Detect which cell encompasses the target text, then output its [X, Y] center coordinate. 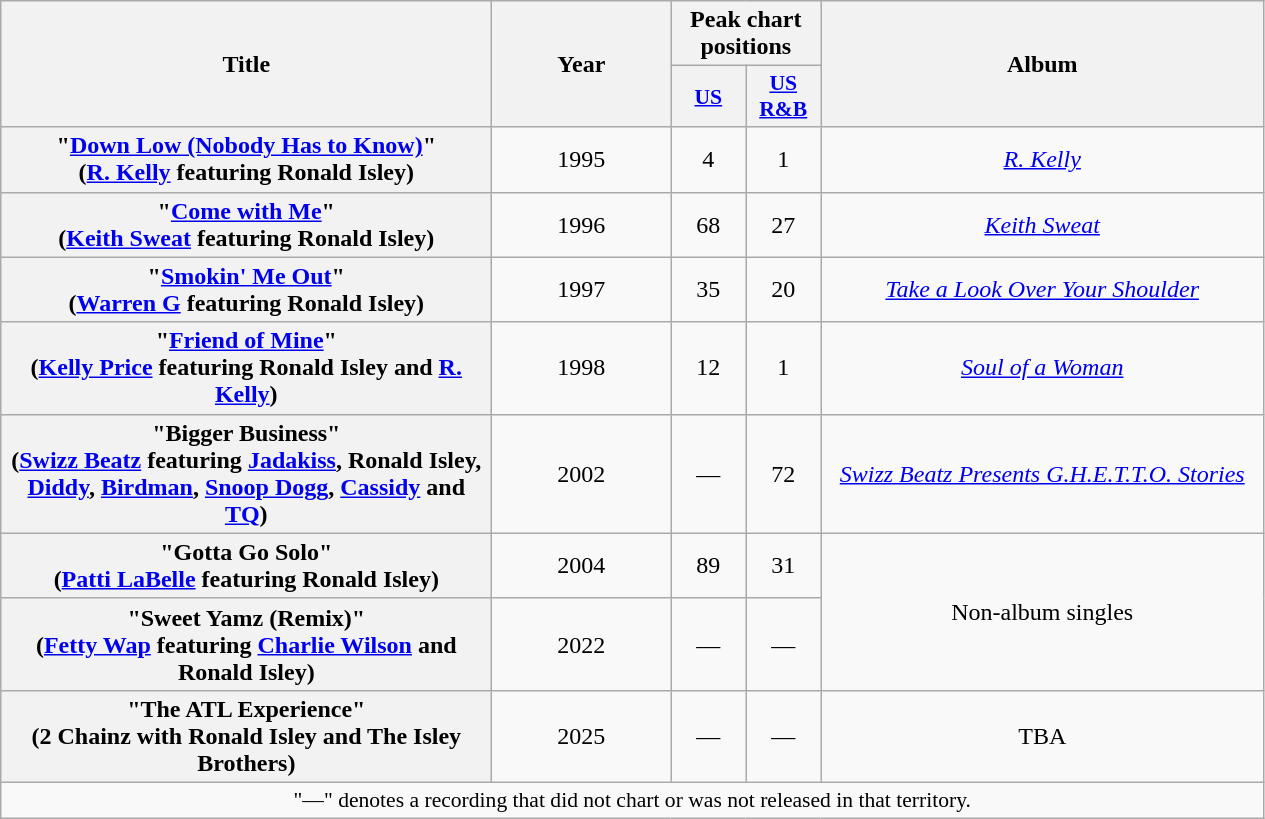
"Friend of Mine"(Kelly Price featuring Ronald Isley and R. Kelly) [246, 368]
20 [784, 290]
Non-album singles [1042, 612]
2004 [582, 566]
27 [784, 224]
31 [784, 566]
"Gotta Go Solo"(Patti LaBelle featuring Ronald Isley) [246, 566]
"Smokin' Me Out"(Warren G featuring Ronald Isley) [246, 290]
Album [1042, 64]
1995 [582, 160]
Soul of a Woman [1042, 368]
Peak chart positions [746, 34]
4 [708, 160]
US R&B [784, 96]
68 [708, 224]
"Bigger Business"(Swizz Beatz featuring Jadakiss, Ronald Isley, Diddy, Birdman, Snoop Dogg, Cassidy and TQ) [246, 474]
2002 [582, 474]
Year [582, 64]
US [708, 96]
35 [708, 290]
2025 [582, 736]
2022 [582, 644]
"Sweet Yamz (Remix)"(Fetty Wap featuring Charlie Wilson and Ronald Isley) [246, 644]
1996 [582, 224]
Keith Sweat [1042, 224]
"—" denotes a recording that did not chart or was not released in that territory. [632, 800]
"Come with Me"(Keith Sweat featuring Ronald Isley) [246, 224]
Take a Look Over Your Shoulder [1042, 290]
1997 [582, 290]
12 [708, 368]
1998 [582, 368]
89 [708, 566]
Title [246, 64]
R. Kelly [1042, 160]
"The ATL Experience"(2 Chainz with Ronald Isley and The Isley Brothers) [246, 736]
TBA [1042, 736]
"Down Low (Nobody Has to Know)"(R. Kelly featuring Ronald Isley) [246, 160]
72 [784, 474]
Swizz Beatz Presents G.H.E.T.T.O. Stories [1042, 474]
